Find where the given text appears and provide that cell's center as [x, y] coordinate. 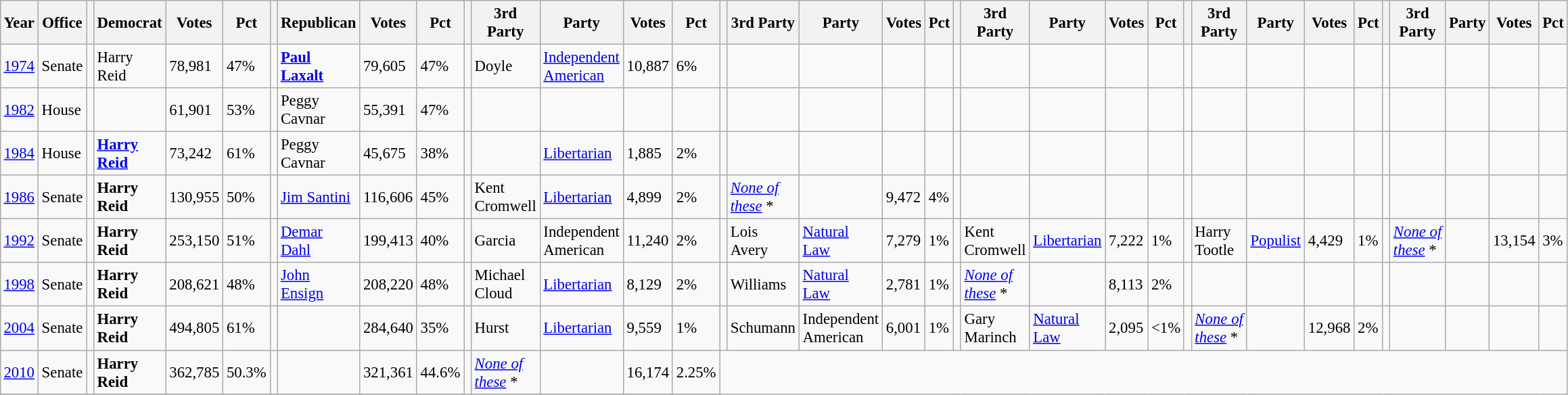
50.3% [246, 372]
284,640 [388, 329]
494,805 [195, 329]
53% [246, 110]
16,174 [648, 372]
Gary Marinch [995, 329]
Schumann [763, 329]
2010 [19, 372]
44.6% [440, 372]
Populist [1276, 241]
130,955 [195, 197]
Republican [319, 23]
2,781 [904, 284]
321,361 [388, 372]
3% [1553, 241]
253,150 [195, 241]
<1% [1166, 329]
61,901 [195, 110]
John Ensign [319, 284]
Harry Tootle [1219, 241]
Lois Avery [763, 241]
116,606 [388, 197]
12,968 [1329, 329]
Year [19, 23]
Jim Santini [319, 197]
51% [246, 241]
Demar Dahl [319, 241]
2.25% [695, 372]
Hurst [505, 329]
1,885 [648, 154]
9,472 [904, 197]
11,240 [648, 241]
Doyle [505, 66]
208,220 [388, 284]
35% [440, 329]
1984 [19, 154]
Michael Cloud [505, 284]
4,429 [1329, 241]
2004 [19, 329]
4,899 [648, 197]
13,154 [1514, 241]
8,129 [648, 284]
362,785 [195, 372]
2,095 [1127, 329]
6% [695, 66]
7,222 [1127, 241]
Williams [763, 284]
4% [939, 197]
208,621 [195, 284]
1992 [19, 241]
7,279 [904, 241]
79,605 [388, 66]
9,559 [648, 329]
199,413 [388, 241]
10,887 [648, 66]
Office [62, 23]
40% [440, 241]
1974 [19, 66]
1998 [19, 284]
73,242 [195, 154]
Garcia [505, 241]
Paul Laxalt [319, 66]
8,113 [1127, 284]
38% [440, 154]
78,981 [195, 66]
50% [246, 197]
1982 [19, 110]
Democrat [130, 23]
6,001 [904, 329]
45% [440, 197]
55,391 [388, 110]
1986 [19, 197]
45,675 [388, 154]
